Pinpoint the cell where the given text exists, returning its (x, y) midpoint coordinate. 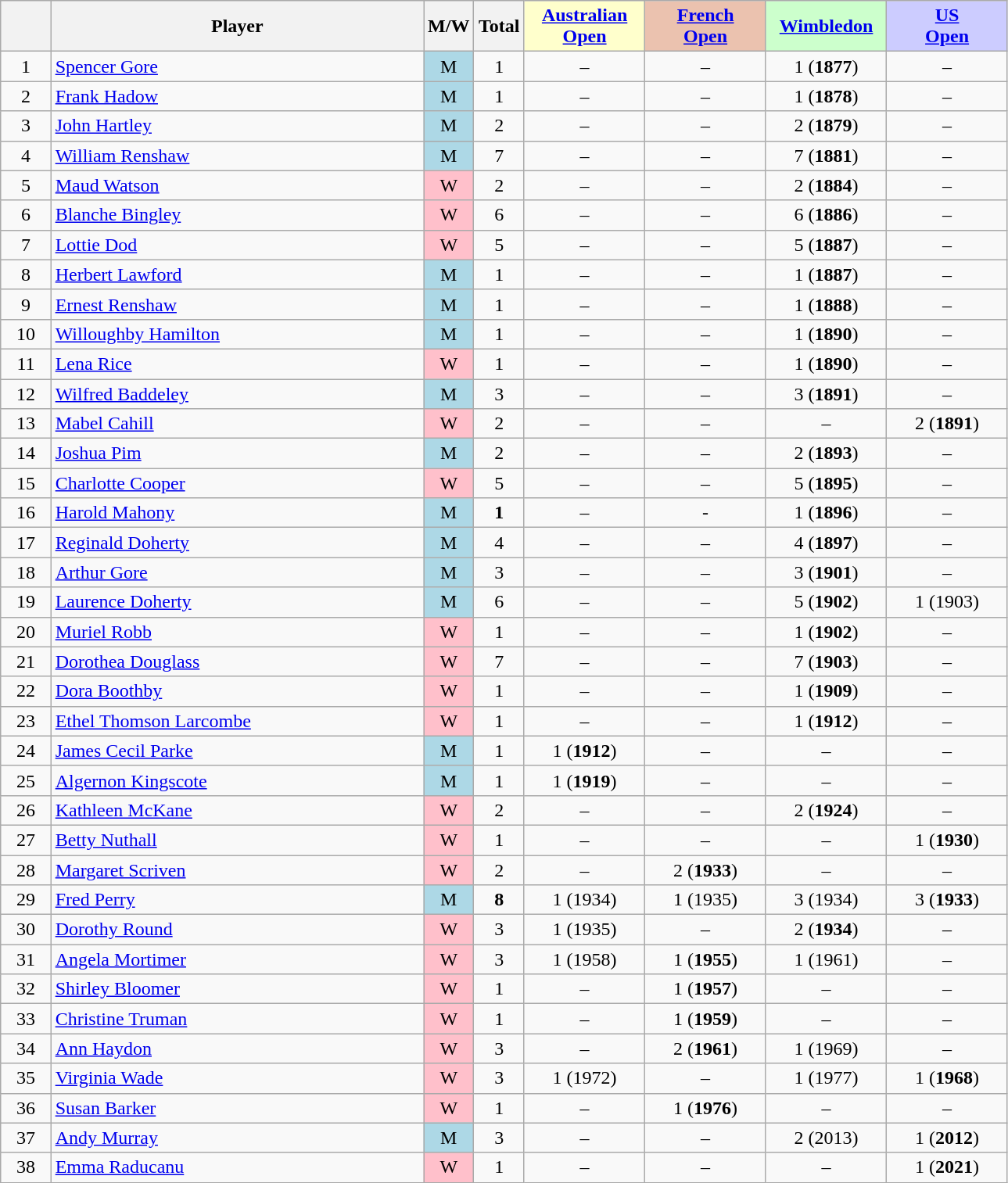
Lena Rice (237, 364)
Total (499, 27)
Susan Barker (237, 1108)
9 (26, 304)
5 (1902) (826, 602)
1 (1934) (584, 900)
1 (1976) (705, 1108)
30 (26, 930)
1 (1909) (826, 691)
Joshua Pim (237, 453)
2 (1893) (826, 453)
10 (26, 334)
Laurence Doherty (237, 602)
27 (26, 840)
Herbert Lawford (237, 274)
Mabel Cahill (237, 424)
Betty Nuthall (237, 840)
Blanche Bingley (237, 215)
12 (26, 393)
Muriel Robb (237, 632)
1 (1969) (826, 1049)
4 (1897) (826, 543)
1 (1961) (826, 959)
29 (26, 900)
Willoughby Hamilton (237, 334)
3 (1934) (826, 900)
1 (1955) (705, 959)
James Cecil Parke (237, 751)
Fred Perry (237, 900)
Reginald Doherty (237, 543)
Wilfred Baddeley (237, 393)
28 (26, 870)
2 (1879) (826, 126)
Ernest Renshaw (237, 304)
26 (26, 810)
Wimbledon (826, 27)
3 (1933) (948, 900)
31 (26, 959)
1 (1887) (826, 274)
Ethel Thomson Larcombe (237, 721)
1 (1972) (584, 1078)
1 (1878) (826, 96)
2 (1891) (948, 424)
Charlotte Cooper (237, 483)
Andy Murray (237, 1138)
1 (1896) (826, 513)
20 (26, 632)
1 (1968) (948, 1078)
Dora Boothby (237, 691)
1 (1959) (705, 1019)
16 (26, 513)
US Open (948, 27)
Player (237, 27)
1 (1977) (826, 1078)
14 (26, 453)
3 (1901) (826, 572)
Margaret Scriven (237, 870)
1 (1888) (826, 304)
2 (1884) (826, 185)
M/W (449, 27)
18 (26, 572)
1 (1919) (584, 780)
William Renshaw (237, 156)
1 (2021) (948, 1167)
1 (2012) (948, 1138)
19 (26, 602)
French Open (705, 27)
35 (26, 1078)
Lottie Dod (237, 245)
3 (1891) (826, 393)
Emma Raducanu (237, 1167)
32 (26, 989)
Dorothy Round (237, 930)
Christine Truman (237, 1019)
2 (2013) (826, 1138)
Algernon Kingscote (237, 780)
Australian Open (584, 27)
25 (26, 780)
Dorothea Douglass (237, 661)
23 (26, 721)
7 (1903) (826, 661)
22 (26, 691)
Angela Mortimer (237, 959)
5 (1895) (826, 483)
Frank Hadow (237, 96)
11 (26, 364)
7 (1881) (826, 156)
36 (26, 1108)
Harold Mahony (237, 513)
2 (1934) (826, 930)
2 (1933) (705, 870)
Shirley Bloomer (237, 989)
1 (1957) (705, 989)
John Hartley (237, 126)
1 (1902) (826, 632)
1 (1958) (584, 959)
- (705, 513)
15 (26, 483)
Maud Watson (237, 185)
38 (26, 1167)
21 (26, 661)
2 (1961) (705, 1049)
1 (1877) (826, 66)
24 (26, 751)
Arthur Gore (237, 572)
17 (26, 543)
Ann Haydon (237, 1049)
Kathleen McKane (237, 810)
1 (1930) (948, 840)
Virginia Wade (237, 1078)
1 (1903) (948, 602)
5 (1887) (826, 245)
34 (26, 1049)
37 (26, 1138)
6 (1886) (826, 215)
13 (26, 424)
2 (1924) (826, 810)
Spencer Gore (237, 66)
33 (26, 1019)
